Output the (x, y) coordinate of the center of the cell containing the given text.  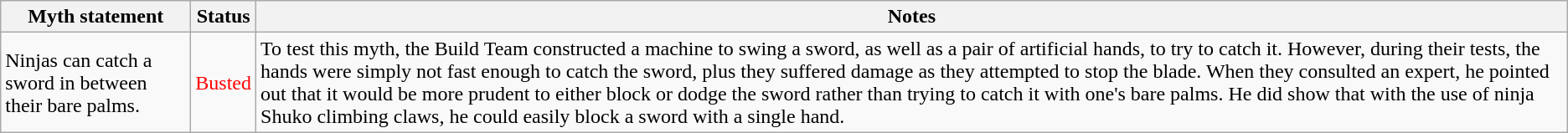
Ninjas can catch a sword in between their bare palms. (95, 82)
Status (224, 17)
Busted (224, 82)
Notes (912, 17)
Myth statement (95, 17)
